Detect which cell encompasses the target text, then output its (x, y) center coordinate. 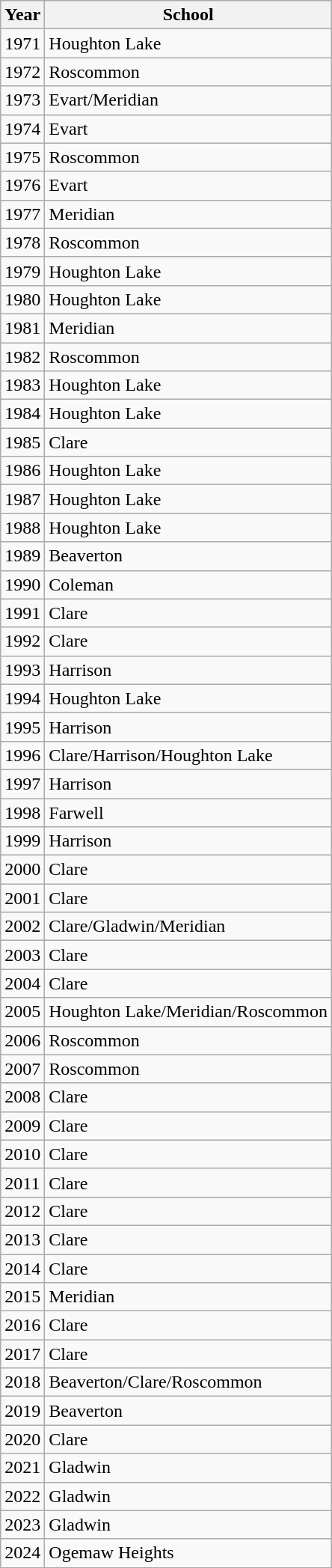
1973 (22, 100)
1974 (22, 129)
2004 (22, 983)
1987 (22, 499)
School (188, 15)
1991 (22, 613)
Houghton Lake/Meridian/Roscommon (188, 1012)
2015 (22, 1297)
1979 (22, 271)
Farwell (188, 812)
2016 (22, 1326)
2018 (22, 1382)
1988 (22, 528)
Ogemaw Heights (188, 1553)
2011 (22, 1183)
2008 (22, 1097)
2019 (22, 1411)
1971 (22, 43)
Coleman (188, 585)
1997 (22, 784)
1992 (22, 641)
1977 (22, 214)
1984 (22, 414)
2023 (22, 1525)
2022 (22, 1496)
1985 (22, 442)
1976 (22, 186)
2020 (22, 1439)
2010 (22, 1154)
2003 (22, 955)
1999 (22, 841)
1982 (22, 357)
1996 (22, 755)
1983 (22, 385)
2001 (22, 898)
2009 (22, 1126)
Beaverton/Clare/Roscommon (188, 1382)
2014 (22, 1269)
1989 (22, 556)
Clare/Harrison/Houghton Lake (188, 755)
2005 (22, 1012)
1995 (22, 727)
2012 (22, 1211)
1998 (22, 812)
2024 (22, 1553)
1990 (22, 585)
1981 (22, 328)
Clare/Gladwin/Meridian (188, 927)
Year (22, 15)
1980 (22, 299)
Evart/Meridian (188, 100)
2007 (22, 1069)
1975 (22, 157)
2017 (22, 1354)
1972 (22, 72)
2021 (22, 1468)
2000 (22, 870)
1986 (22, 471)
1993 (22, 670)
2013 (22, 1239)
2002 (22, 927)
1994 (22, 698)
2006 (22, 1040)
1978 (22, 242)
